Identify which cell holds the provided text, then report its [X, Y] central coordinate. 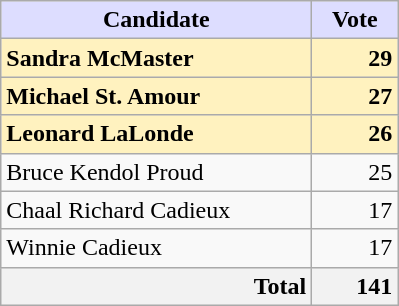
Michael St. Amour [156, 96]
27 [355, 96]
Candidate [156, 20]
29 [355, 58]
Chaal Richard Cadieux [156, 210]
Total [156, 286]
Vote [355, 20]
Winnie Cadieux [156, 248]
Leonard LaLonde [156, 134]
Sandra McMaster [156, 58]
25 [355, 172]
Bruce Kendol Proud [156, 172]
26 [355, 134]
141 [355, 286]
